Pinpoint the cell where the given text exists, returning its [X, Y] midpoint coordinate. 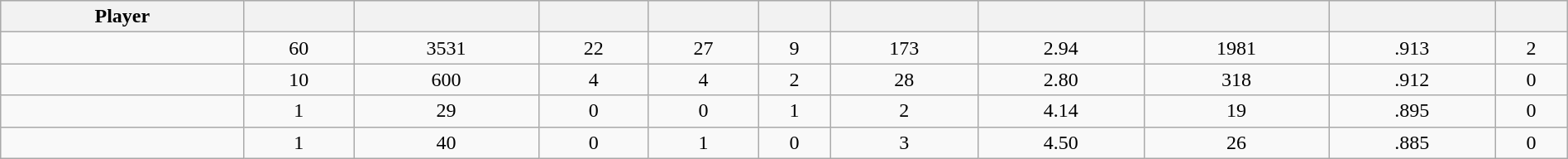
4.50 [1060, 142]
Player [122, 17]
40 [447, 142]
10 [299, 79]
173 [904, 48]
2.94 [1060, 48]
9 [794, 48]
19 [1236, 111]
3 [904, 142]
.913 [1413, 48]
22 [594, 48]
.885 [1413, 142]
29 [447, 111]
.912 [1413, 79]
1981 [1236, 48]
3531 [447, 48]
318 [1236, 79]
60 [299, 48]
600 [447, 79]
2.80 [1060, 79]
27 [703, 48]
4.14 [1060, 111]
.895 [1413, 111]
28 [904, 79]
26 [1236, 142]
